Locate the cell with the specified text and output its [x, y] center coordinate. 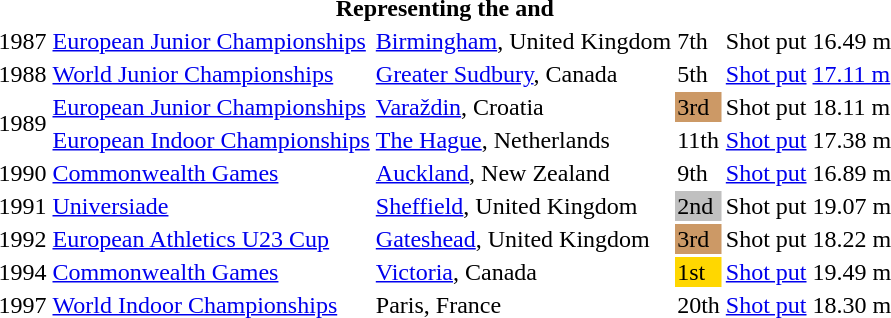
Universiade [211, 206]
Varaždin, Croatia [523, 107]
7th [699, 41]
2nd [699, 206]
9th [699, 173]
European Athletics U23 Cup [211, 239]
Sheffield, United Kingdom [523, 206]
European Indoor Championships [211, 140]
Birmingham, United Kingdom [523, 41]
The Hague, Netherlands [523, 140]
5th [699, 74]
Greater Sudbury, Canada [523, 74]
Auckland, New Zealand [523, 173]
World Junior Championships [211, 74]
11th [699, 140]
Victoria, Canada [523, 272]
Gateshead, United Kingdom [523, 239]
1st [699, 272]
